From the cell containing the given text, extract its center point as (x, y) coordinate. 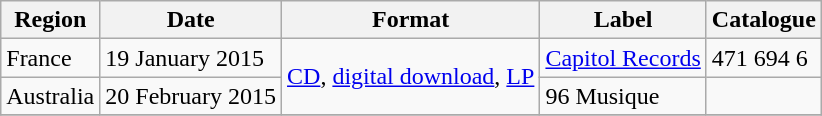
Region (50, 20)
Format (411, 20)
Label (623, 20)
19 January 2015 (191, 58)
CD, digital download, LP (411, 77)
Australia (50, 96)
France (50, 58)
20 February 2015 (191, 96)
Date (191, 20)
Catalogue (764, 20)
Capitol Records (623, 58)
96 Musique (623, 96)
471 694 6 (764, 58)
